Search for the cell housing the specified text and yield its [x, y] center coordinate. 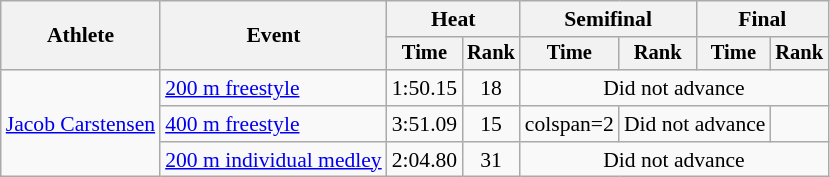
1:50.15 [424, 88]
Jacob Carstensen [80, 124]
15 [491, 124]
Heat [454, 19]
Final [762, 19]
200 m freestyle [274, 88]
Event [274, 36]
Athlete [80, 36]
400 m freestyle [274, 124]
Semifinal [608, 19]
colspan=2 [570, 124]
18 [491, 88]
3:51.09 [424, 124]
